Return the (x, y) coordinate for the center point of the cell that contains the specified text.  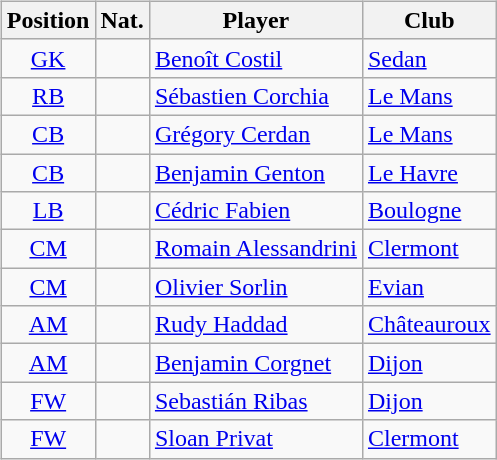
Le Havre (429, 173)
RB (48, 96)
Benjamin Corgnet (256, 363)
Romain Alessandrini (256, 249)
Châteauroux (429, 325)
Benoît Costil (256, 58)
GK (48, 58)
Sébastien Corchia (256, 96)
Nat. (122, 20)
Sedan (429, 58)
Position (48, 20)
Boulogne (429, 211)
LB (48, 211)
Grégory Cerdan (256, 134)
Cédric Fabien (256, 211)
Benjamin Genton (256, 173)
Club (429, 20)
Sebastián Ribas (256, 401)
Evian (429, 287)
Sloan Privat (256, 439)
Player (256, 20)
Rudy Haddad (256, 325)
Olivier Sorlin (256, 287)
